Return [x, y] of the center of cell containing provided text 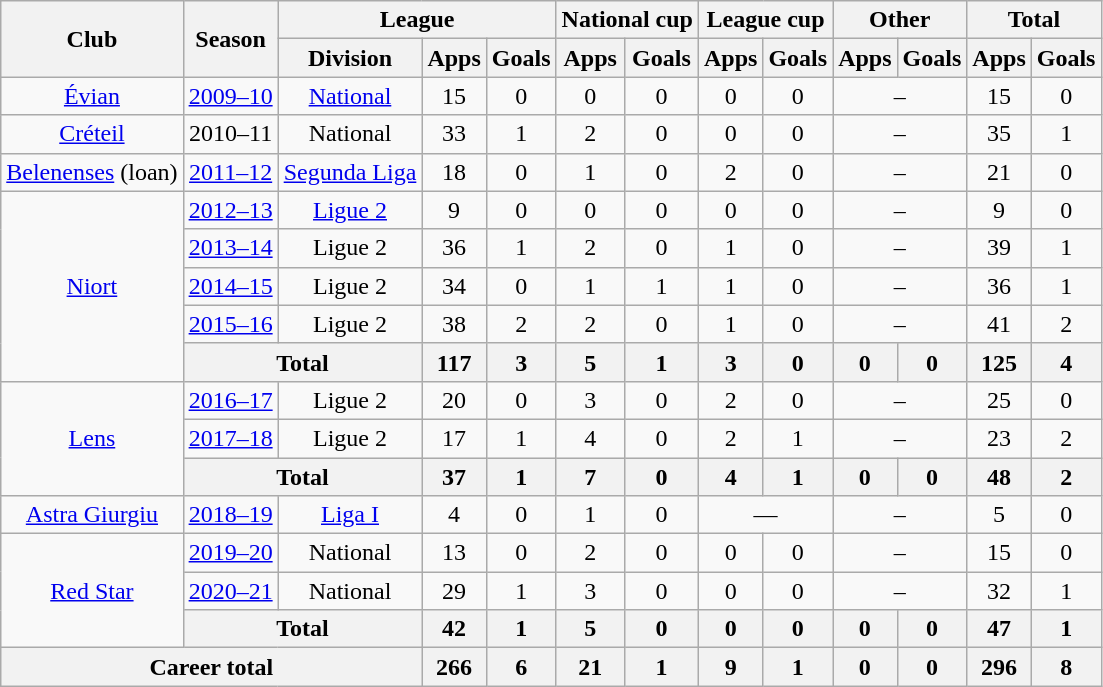
Évian [92, 96]
29 [454, 591]
13 [454, 553]
39 [999, 248]
2016–17 [230, 400]
League [417, 20]
Career total [212, 667]
Red Star [92, 591]
34 [454, 286]
8 [1066, 667]
Belenenses (loan) [92, 172]
32 [999, 591]
41 [999, 324]
2011–12 [230, 172]
266 [454, 667]
37 [454, 477]
Lens [92, 438]
42 [454, 629]
38 [454, 324]
— [765, 515]
Segunda Liga [350, 172]
Other [900, 20]
Niort [92, 286]
Club [92, 39]
33 [454, 134]
Liga I [350, 515]
2009–10 [230, 96]
Season [230, 39]
2018–19 [230, 515]
2019–20 [230, 553]
2012–13 [230, 210]
48 [999, 477]
League cup [765, 20]
7 [590, 477]
47 [999, 629]
6 [521, 667]
Créteil [92, 134]
20 [454, 400]
17 [454, 438]
2010–11 [230, 134]
National cup [627, 20]
2015–16 [230, 324]
117 [454, 362]
35 [999, 134]
2014–15 [230, 286]
296 [999, 667]
Division [350, 58]
125 [999, 362]
2020–21 [230, 591]
25 [999, 400]
23 [999, 438]
2017–18 [230, 438]
18 [454, 172]
Astra Giurgiu [92, 515]
2013–14 [230, 248]
